Locate the cell with the specified text and output its (x, y) center coordinate. 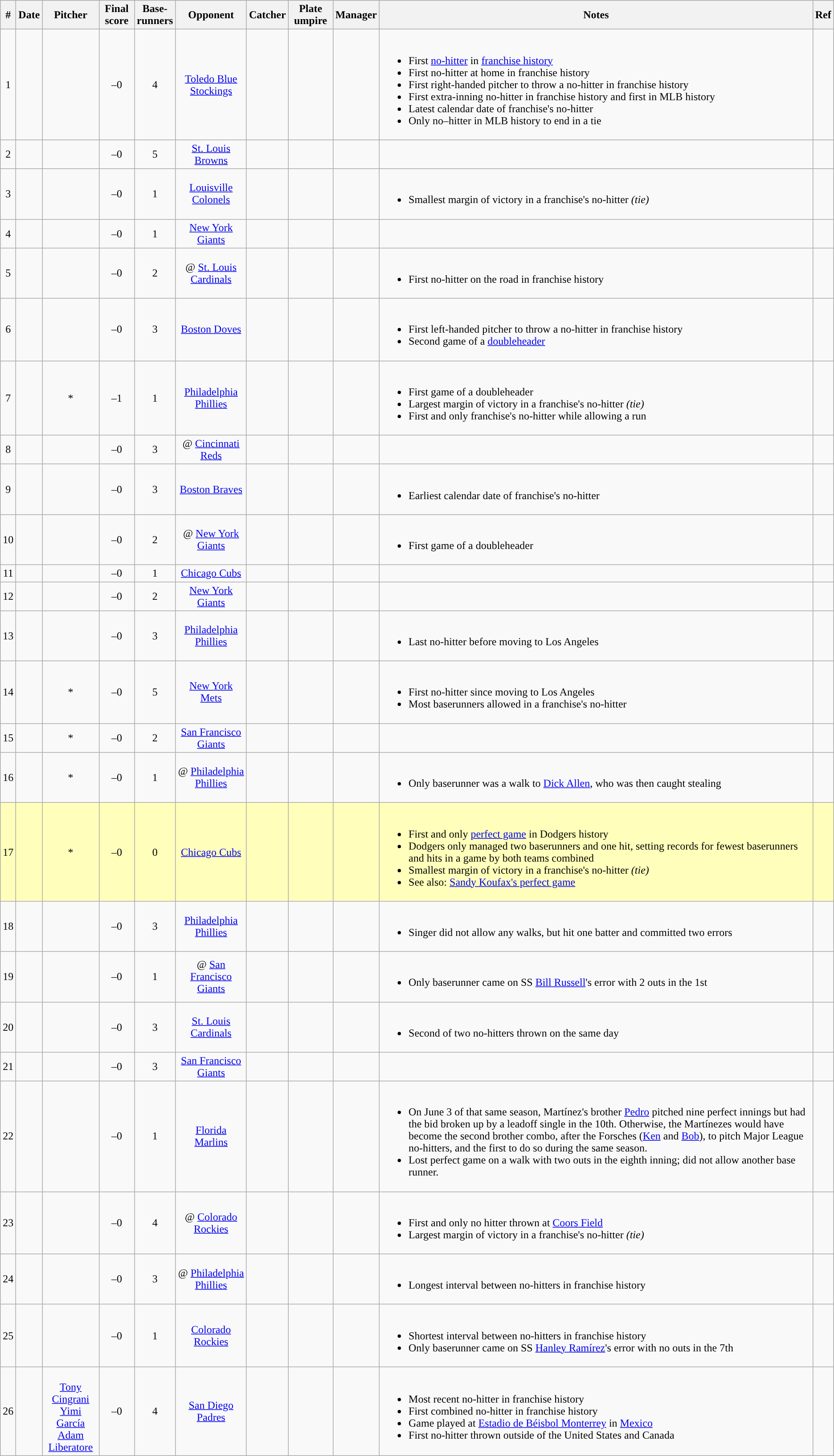
First left-handed pitcher to throw a no-hitter in franchise historySecond game of a doubleheader (596, 329)
22 (8, 1136)
7 (8, 398)
First and only no hitter thrown at Coors FieldLargest margin of victory in a franchise's no-hitter (tie) (596, 1223)
Second of two no-hitters thrown on the same day (596, 1027)
Florida Marlins (211, 1136)
@ Cincinnati Reds (211, 450)
@ Colorado Rockies (211, 1223)
Shortest interval between no-hitters in franchise historyOnly baserunner came on SS Hanley Ramírez's error with no outs in the 7th (596, 1335)
Plate umpire (311, 15)
Ref (823, 15)
Tony Cingrani Yimi García Adam Liberatore (70, 1411)
# (8, 15)
21 (8, 1067)
11 (8, 573)
Date (29, 15)
18 (8, 926)
@ San Francisco Giants (211, 977)
Catcher (267, 15)
Colorado Rockies (211, 1335)
Smallest margin of victory in a franchise's no-hitter (tie) (596, 194)
13 (8, 636)
Earliest calendar date of franchise's no-hitter (596, 489)
0 (155, 852)
23 (8, 1223)
Louisville Colonels (211, 194)
Manager (356, 15)
17 (8, 852)
First no-hitter since moving to Los AngelesMost baserunners allowed in a franchise's no-hitter (596, 692)
15 (8, 738)
First no-hitter on the road in franchise history (596, 273)
Opponent (211, 15)
Pitcher (70, 15)
St. Louis Browns (211, 154)
–1 (117, 398)
20 (8, 1027)
Toledo Blue Stockings (211, 85)
Boston Doves (211, 329)
@ New York Giants (211, 540)
New York Mets (211, 692)
19 (8, 977)
24 (8, 1279)
Boston Braves (211, 489)
Singer did not allow any walks, but hit one batter and committed two errors (596, 926)
26 (8, 1411)
12 (8, 596)
San Diego Padres (211, 1411)
First game of a doubleheader (596, 540)
First game of a doubleheaderLargest margin of victory in a franchise's no-hitter (tie)First and only franchise's no-hitter while allowing a run (596, 398)
Final score (117, 15)
St. Louis Cardinals (211, 1027)
6 (8, 329)
16 (8, 777)
10 (8, 540)
@ St. Louis Cardinals (211, 273)
Only baserunner came on SS Bill Russell's error with 2 outs in the 1st (596, 977)
8 (8, 450)
9 (8, 489)
Longest interval between no-hitters in franchise history (596, 1279)
14 (8, 692)
Notes (596, 15)
Base-runners (155, 15)
25 (8, 1335)
Last no-hitter before moving to Los Angeles (596, 636)
Only baserunner was a walk to Dick Allen, who was then caught stealing (596, 777)
